Find where the given text appears and provide that cell's center as (X, Y) coordinate. 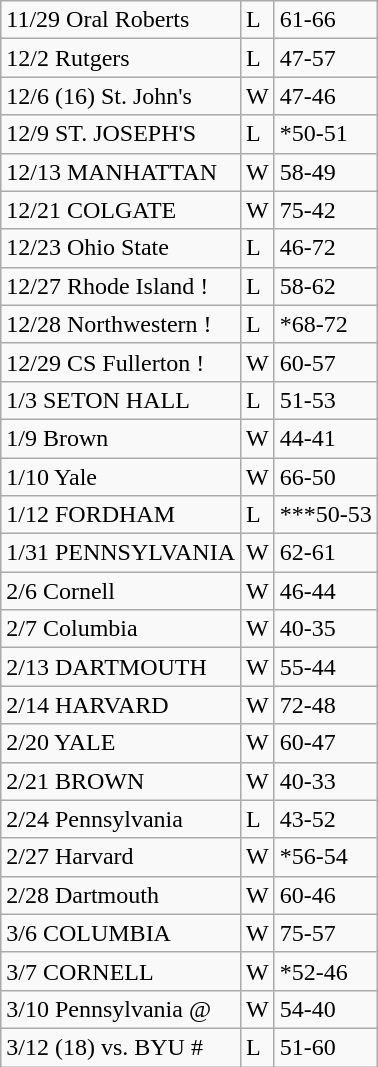
46-44 (326, 591)
75-42 (326, 210)
12/2 Rutgers (121, 58)
72-48 (326, 705)
58-62 (326, 286)
75-57 (326, 933)
3/7 CORNELL (121, 971)
2/21 BROWN (121, 781)
3/12 (18) vs. BYU # (121, 1047)
12/6 (16) St. John's (121, 96)
12/23 Ohio State (121, 248)
3/6 COLUMBIA (121, 933)
60-46 (326, 895)
51-60 (326, 1047)
51-53 (326, 400)
60-47 (326, 743)
*56-54 (326, 857)
62-61 (326, 553)
*52-46 (326, 971)
44-41 (326, 438)
12/29 CS Fullerton ! (121, 362)
2/13 DARTMOUTH (121, 667)
2/28 Dartmouth (121, 895)
60-57 (326, 362)
58-49 (326, 172)
1/31 PENNSYLVANIA (121, 553)
55-44 (326, 667)
2/24 Pennsylvania (121, 819)
12/13 MANHATTAN (121, 172)
2/20 YALE (121, 743)
1/10 Yale (121, 477)
12/28 Northwestern ! (121, 324)
43-52 (326, 819)
1/3 SETON HALL (121, 400)
*50-51 (326, 134)
12/9 ST. JOSEPH'S (121, 134)
2/7 Columbia (121, 629)
47-46 (326, 96)
47-57 (326, 58)
11/29 Oral Roberts (121, 20)
61-66 (326, 20)
46-72 (326, 248)
12/21 COLGATE (121, 210)
2/27 Harvard (121, 857)
*68-72 (326, 324)
***50-53 (326, 515)
54-40 (326, 1009)
3/10 Pennsylvania @ (121, 1009)
40-35 (326, 629)
2/6 Cornell (121, 591)
2/14 HARVARD (121, 705)
40-33 (326, 781)
1/12 FORDHAM (121, 515)
1/9 Brown (121, 438)
66-50 (326, 477)
12/27 Rhode Island ! (121, 286)
